Scan for the cell matching the given text and deliver its [X, Y] coordinate at center. 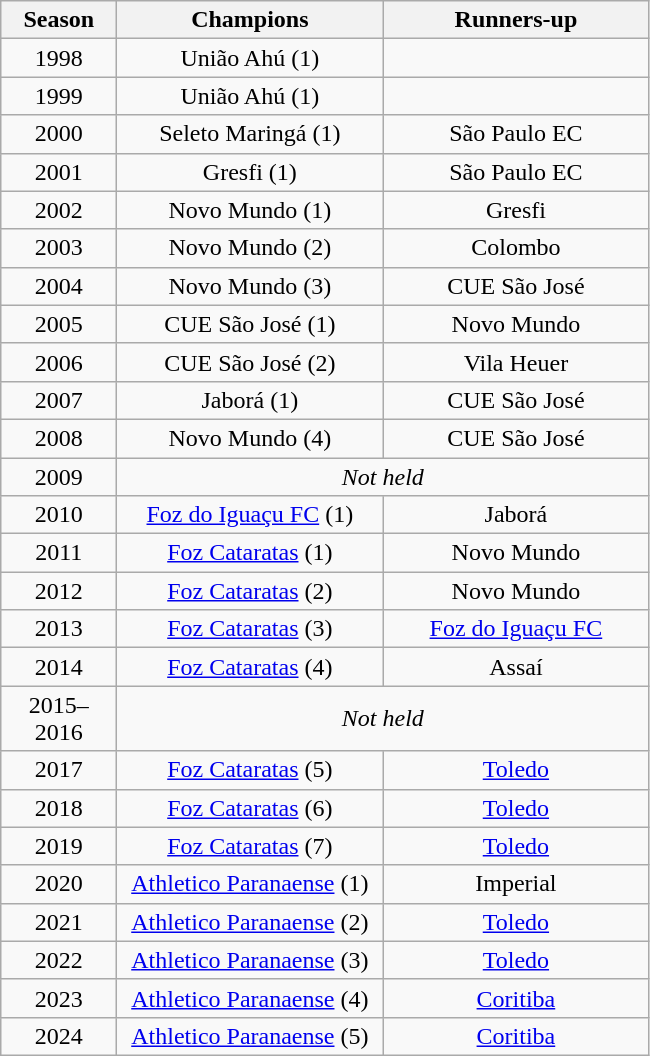
CUE São José (2) [250, 362]
Runners-up [516, 20]
Foz Cataratas (4) [250, 667]
Athletico Paranaense (3) [250, 960]
Foz do Iguaçu FC (1) [250, 515]
2021 [59, 922]
2002 [59, 210]
Gresfi [516, 210]
2011 [59, 553]
Jaborá [516, 515]
2014 [59, 667]
Foz Cataratas (2) [250, 591]
2000 [59, 134]
2007 [59, 400]
Novo Mundo (4) [250, 438]
Season [59, 20]
2008 [59, 438]
2019 [59, 846]
2004 [59, 286]
Athletico Paranaense (5) [250, 1036]
Champions [250, 20]
Novo Mundo (3) [250, 286]
Foz Cataratas (7) [250, 846]
Gresfi (1) [250, 172]
Athletico Paranaense (4) [250, 998]
2001 [59, 172]
2015–2016 [59, 718]
1998 [59, 58]
Imperial [516, 884]
Colombo [516, 248]
Athletico Paranaense (2) [250, 922]
2018 [59, 808]
Novo Mundo (1) [250, 210]
2017 [59, 770]
Assaí [516, 667]
Novo Mundo (2) [250, 248]
2013 [59, 629]
2012 [59, 591]
1999 [59, 96]
CUE São José (1) [250, 324]
2023 [59, 998]
2006 [59, 362]
Seleto Maringá (1) [250, 134]
2009 [59, 477]
Foz do Iguaçu FC [516, 629]
2003 [59, 248]
2022 [59, 960]
Foz Cataratas (1) [250, 553]
2010 [59, 515]
Athletico Paranaense (1) [250, 884]
Foz Cataratas (6) [250, 808]
Foz Cataratas (5) [250, 770]
2005 [59, 324]
Jaborá (1) [250, 400]
Vila Heuer [516, 362]
2024 [59, 1036]
Foz Cataratas (3) [250, 629]
2020 [59, 884]
